For the text-containing cell, return its midpoint in (X, Y) coordinate format. 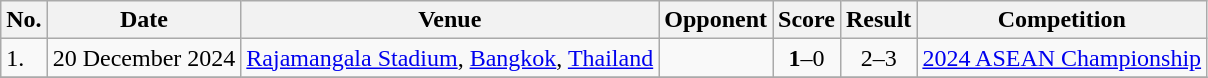
Opponent (716, 20)
1–0 (806, 58)
Date (144, 20)
Score (806, 20)
Result (878, 20)
Venue (450, 20)
2024 ASEAN Championship (1062, 58)
No. (24, 20)
20 December 2024 (144, 58)
1. (24, 58)
Competition (1062, 20)
2–3 (878, 58)
Rajamangala Stadium, Bangkok, Thailand (450, 58)
